For the text-containing cell, return its midpoint in [X, Y] coordinate format. 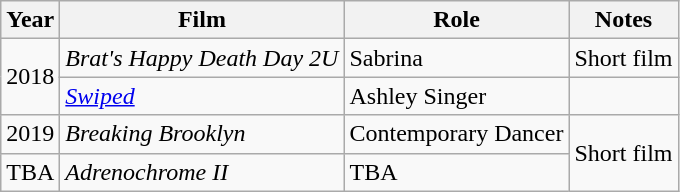
Notes [624, 20]
2019 [30, 134]
Role [456, 20]
Year [30, 20]
Ashley Singer [456, 96]
Contemporary Dancer [456, 134]
Breaking Brooklyn [202, 134]
Swiped [202, 96]
Adrenochrome II [202, 172]
2018 [30, 77]
Film [202, 20]
Sabrina [456, 58]
Brat's Happy Death Day 2U [202, 58]
